Search for the cell housing the specified text and yield its [x, y] center coordinate. 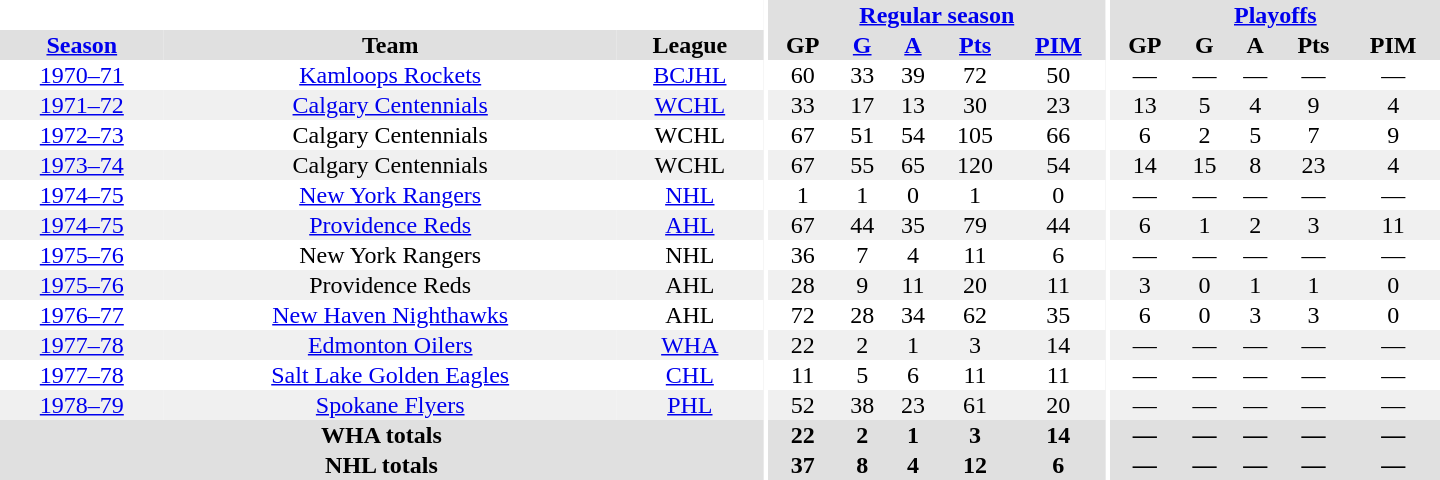
55 [862, 165]
CHL [690, 375]
62 [974, 315]
105 [974, 135]
51 [862, 135]
Regular season [936, 15]
52 [802, 405]
New Haven Nighthawks [390, 315]
30 [974, 105]
39 [914, 75]
Spokane Flyers [390, 405]
120 [974, 165]
1972–73 [82, 135]
12 [974, 465]
1976–77 [82, 315]
BCJHL [690, 75]
38 [862, 405]
Kamloops Rockets [390, 75]
1978–79 [82, 405]
61 [974, 405]
Playoffs [1276, 15]
Edmonton Oilers [390, 345]
1971–72 [82, 105]
Team [390, 45]
Salt Lake Golden Eagles [390, 375]
NHL totals [382, 465]
34 [914, 315]
Season [82, 45]
36 [802, 255]
66 [1058, 135]
60 [802, 75]
League [690, 45]
37 [802, 465]
1973–74 [82, 165]
17 [862, 105]
WHA totals [382, 435]
PHL [690, 405]
65 [914, 165]
WHA [690, 345]
1970–71 [82, 75]
79 [974, 225]
50 [1058, 75]
15 [1204, 165]
